Provide the (x, y) coordinate of the cell's center where the given text is located.  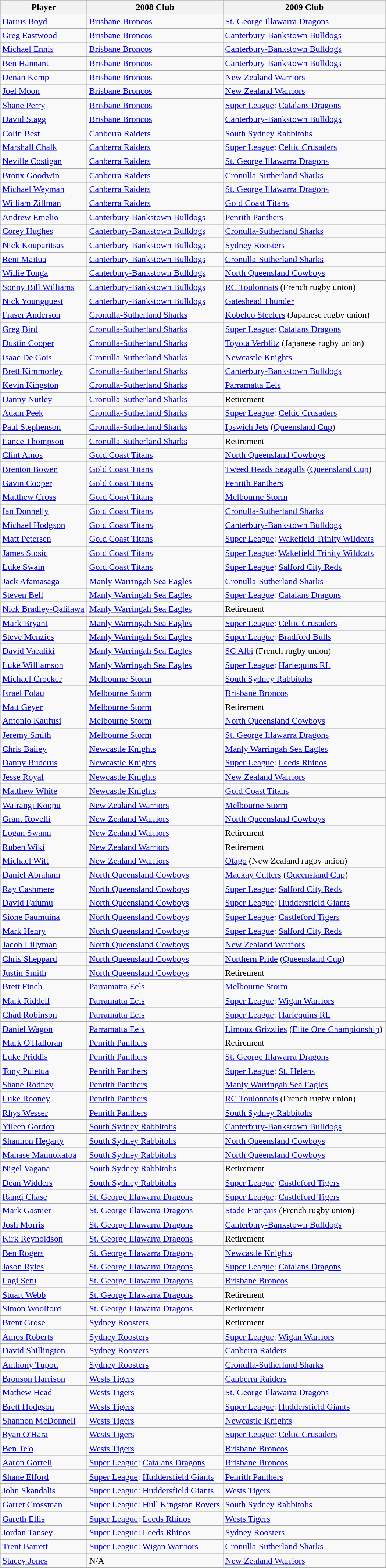
Kirk Reynoldson (44, 1239)
Matt Geyer (44, 707)
Nick Bradley-Qalilawa (44, 609)
David Stagg (44, 119)
Greg Bird (44, 329)
Brent Grose (44, 1323)
Jordan Tansey (44, 1533)
Corey Hughes (44, 231)
William Zillman (44, 203)
Steve Menzies (44, 637)
Gareth Ellis (44, 1519)
Otago (New Zealand rugby union) (304, 861)
Nick Kouparitsas (44, 245)
Luke Williamson (44, 665)
David Faiumu (44, 903)
Steven Bell (44, 595)
Shannon McDonnell (44, 1421)
Nick Youngquest (44, 301)
Anthony Tupou (44, 1365)
Clint Amos (44, 455)
Michael Ennis (44, 49)
Bronson Harrison (44, 1379)
Matt Petersen (44, 539)
Darius Boyd (44, 21)
Brenton Bowen (44, 469)
Lance Thompson (44, 441)
Tweed Heads Seagulls (Queensland Cup) (304, 469)
Manase Manuokafoa (44, 1155)
Jeremy Smith (44, 735)
Matthew White (44, 791)
Danny Buderus (44, 763)
Denan Kemp (44, 77)
Gavin Cooper (44, 483)
Matthew Cross (44, 497)
Amos Roberts (44, 1337)
Ipswich Jets (Queensland Cup) (304, 427)
Paul Stephenson (44, 427)
Greg Eastwood (44, 35)
Shane Elford (44, 1476)
Kevin Kingston (44, 385)
Rangi Chase (44, 1197)
Mark Gasnier (44, 1211)
Michael Hodgson (44, 525)
Brett Hodgson (44, 1407)
N/A (155, 1561)
Michael Crocker (44, 679)
Dean Widders (44, 1183)
David Shillington (44, 1351)
Wairangi Koopu (44, 805)
Mark Bryant (44, 623)
Limoux Grizzlies (Elite One Championship) (304, 1029)
Shannon Hegarty (44, 1141)
Michael Witt (44, 861)
Mark Riddell (44, 1001)
David Vaealiki (44, 651)
Jason Ryles (44, 1267)
Super League: St. Helens (304, 1071)
Josh Morris (44, 1225)
Stacey Jones (44, 1561)
Super League: Bradford Bulls (304, 637)
John Skandalis (44, 1490)
Daniel Wagon (44, 1029)
Ray Cashmere (44, 889)
Ben Hannant (44, 63)
Michael Weyman (44, 189)
Adam Peek (44, 413)
Mark O'Halloran (44, 1043)
Ben Te'o (44, 1449)
Garret Crossman (44, 1504)
Chris Bailey (44, 749)
Neville Costigan (44, 161)
Mackay Cutters (Queensland Cup) (304, 875)
2008 Club (155, 7)
Trent Barrett (44, 1547)
Yileen Gordon (44, 1127)
Bronx Goodwin (44, 175)
Ryan O'Hara (44, 1435)
Grant Rovelli (44, 819)
Andrew Emelio (44, 217)
Fraser Anderson (44, 315)
Stuart Webb (44, 1294)
Chad Robinson (44, 1015)
Super League: Hull Kingston Rovers (155, 1504)
Jack Afamasaga (44, 581)
Luke Priddis (44, 1057)
Chris Sheppard (44, 959)
Gateshead Thunder (304, 301)
Jacob Lillyman (44, 945)
Antonio Kaufusi (44, 721)
Jesse Royal (44, 777)
Reni Maitua (44, 259)
Aaron Gorrell (44, 1462)
Joel Moon (44, 91)
2009 Club (304, 7)
Marshall Chalk (44, 147)
Israel Folau (44, 693)
Mathew Head (44, 1393)
Tony Puletua (44, 1071)
Simon Woolford (44, 1309)
Luke Rooney (44, 1099)
Nigel Vagana (44, 1169)
Sione Faumuina (44, 917)
Isaac De Gois (44, 357)
James Stosic (44, 553)
Shane Rodney (44, 1085)
Logan Swann (44, 833)
Stade Français (French rugby union) (304, 1211)
Ian Donnelly (44, 511)
Willie Tonga (44, 273)
Shane Perry (44, 105)
Danny Nutley (44, 399)
Dustin Cooper (44, 343)
Brett Kimmorley (44, 371)
Lagi Setu (44, 1281)
Justin Smith (44, 973)
Brett Finch (44, 987)
Colin Best (44, 133)
Ruben Wiki (44, 847)
Sonny Bill Williams (44, 287)
SC Albi (French rugby union) (304, 651)
Ben Rogers (44, 1253)
Northern Pride (Queensland Cup) (304, 959)
Player (44, 7)
Toyota Verblitz (Japanese rugby union) (304, 343)
Kobelco Steelers (Japanese rugby union) (304, 315)
Rhys Wesser (44, 1113)
Mark Henry (44, 931)
Luke Swain (44, 567)
Daniel Abraham (44, 875)
